For the text-containing cell, return its midpoint in (x, y) coordinate format. 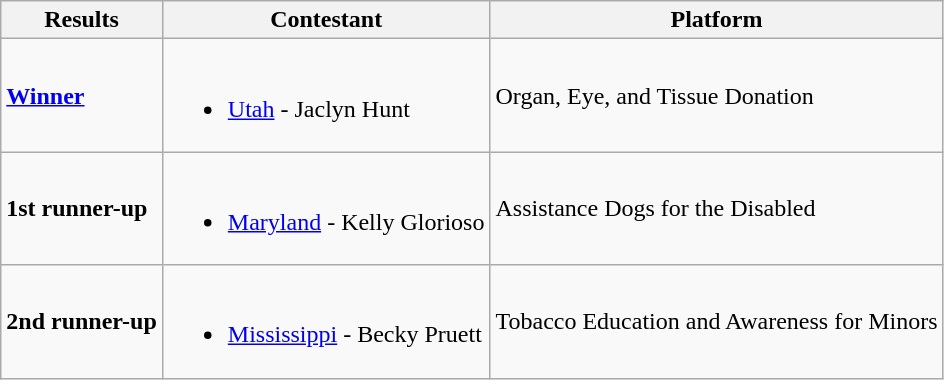
Assistance Dogs for the Disabled (716, 208)
Maryland - Kelly Glorioso (326, 208)
2nd runner-up (82, 322)
Platform (716, 20)
Results (82, 20)
Organ, Eye, and Tissue Donation (716, 96)
Tobacco Education and Awareness for Minors (716, 322)
1st runner-up (82, 208)
Contestant (326, 20)
Utah - Jaclyn Hunt (326, 96)
Mississippi - Becky Pruett (326, 322)
Winner (82, 96)
